Pinpoint the cell where the given text exists, returning its (X, Y) midpoint coordinate. 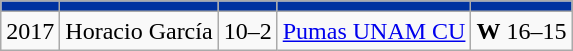
Horacio García (139, 31)
Pumas UNAM CU (374, 31)
W 16–15 (522, 31)
10–2 (248, 31)
2017 (30, 31)
